Locate the cell with the specified text and output its (X, Y) center coordinate. 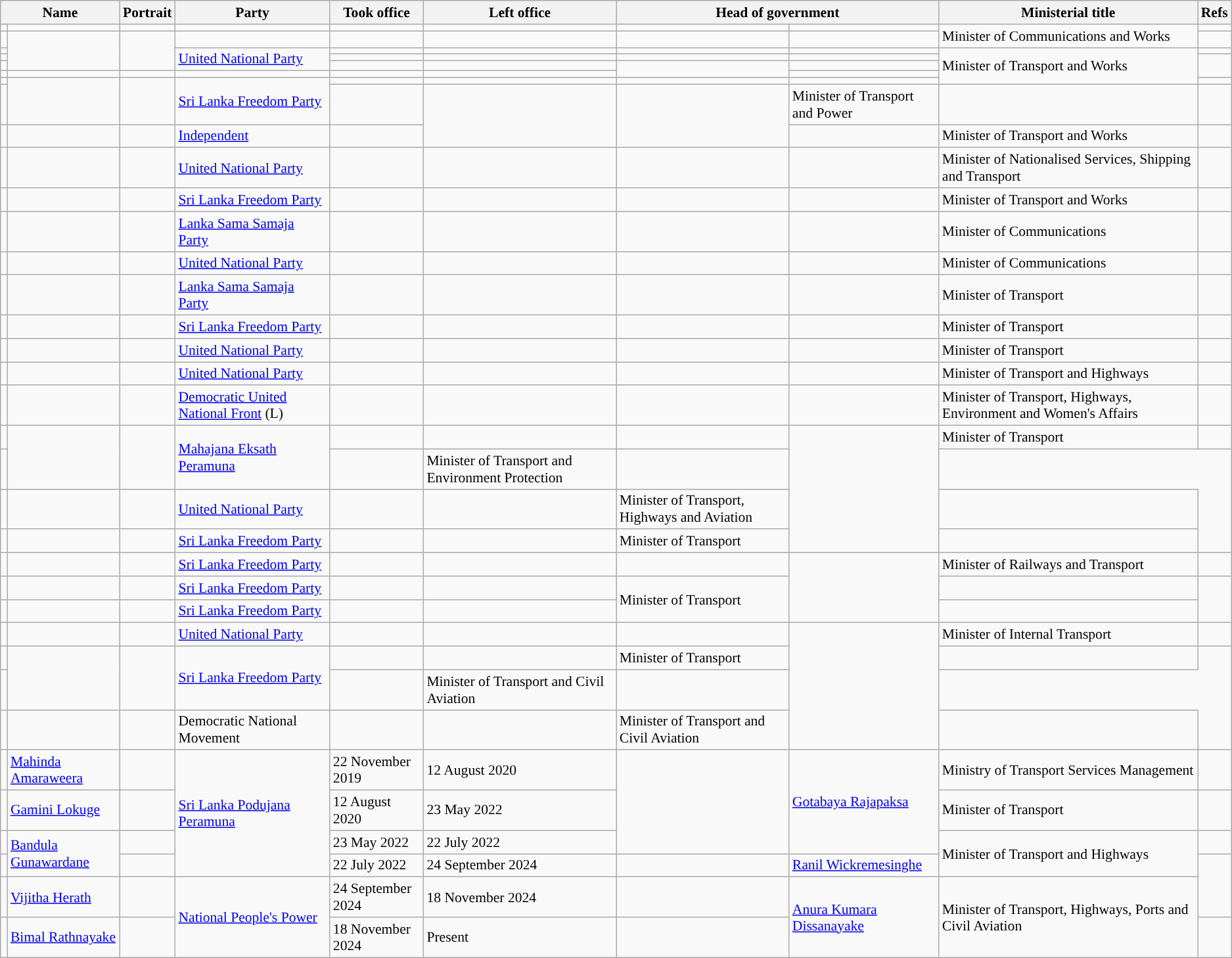
Minister of Internal Transport (1068, 635)
Name (60, 12)
Independent (252, 136)
Minister of Communications and Works (1068, 36)
Bandula Gunawardane (63, 854)
National People's Power (252, 917)
Mahinda Amaraweera (63, 770)
Minister of Transport and Power (864, 104)
Refs (1214, 12)
Sri Lanka Podujana Peramuna (252, 814)
Minister of Transport, Highways, Environment and Women's Affairs (1068, 406)
Minister of Nationalised Services, Shipping and Transport (1068, 168)
Ranil Wickremesinghe (864, 865)
Democratic National Movement (252, 729)
Mahajana Eksath Peramuna (252, 457)
Took office (377, 12)
Minister of Transport, Highways, Ports and Civil Aviation (1068, 917)
Head of government (778, 12)
Democratic United National Front (L) (252, 406)
Minister of Transport, Highways and Aviation (703, 509)
Gamini Lokuge (63, 811)
Gotabaya Rajapaksa (864, 802)
Anura Kumara Dissanayake (864, 917)
Party (252, 12)
Vijitha Herath (63, 898)
Present (519, 937)
Portrait (147, 12)
Left office (519, 12)
Ministry of Transport Services Management (1068, 770)
Minister of Railways and Transport (1068, 564)
Minister of Transport and Environment Protection (519, 469)
22 November 2019 (377, 770)
Bimal Rathnayake (63, 937)
Ministerial title (1068, 12)
